Determine the (x, y) coordinate at the center of the cell enclosing the given text.  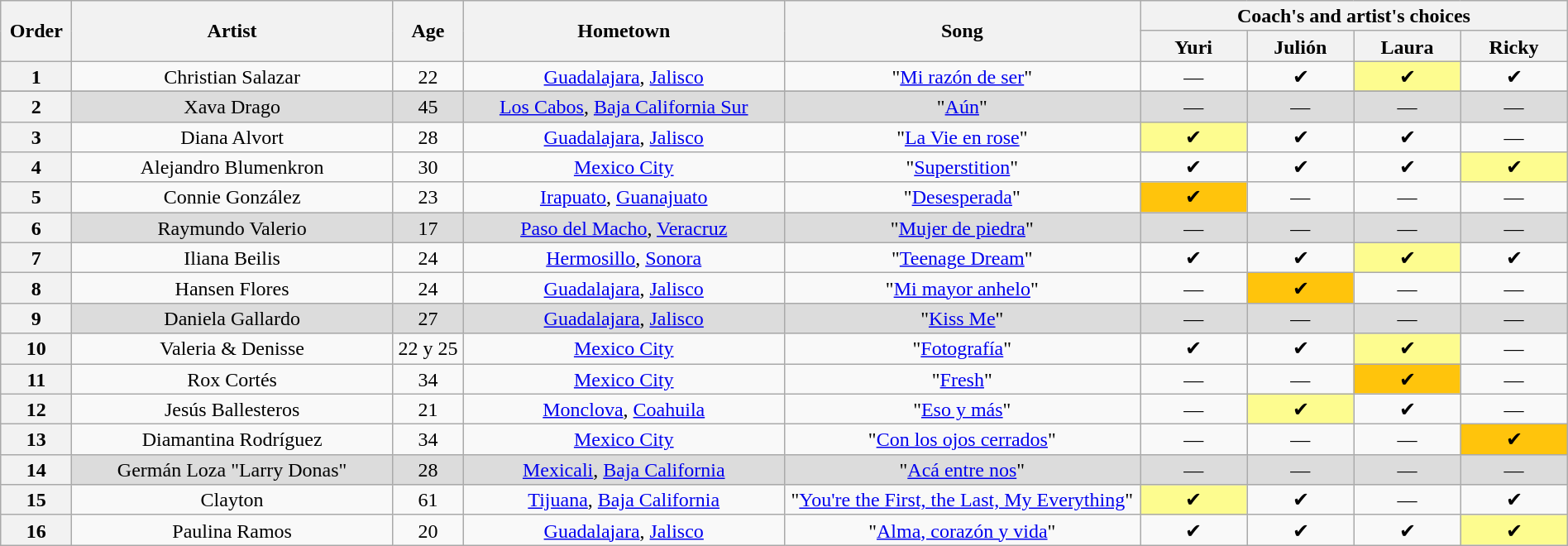
10 (36, 349)
9 (36, 318)
Order (36, 31)
"Mi mayor anhelo" (963, 288)
"Acá entre nos" (963, 470)
45 (428, 106)
14 (36, 470)
13 (36, 440)
Irapuato, Guanajuato (624, 197)
"Kiss Me" (963, 318)
"Fotografía" (963, 349)
"Con los ojos cerrados" (963, 440)
Monclova, Coahuila (624, 409)
Rox Cortés (232, 379)
"Superstition" (963, 167)
Paso del Macho, Veracruz (624, 228)
8 (36, 288)
Daniela Gallardo (232, 318)
22 (428, 76)
Hansen Flores (232, 288)
30 (428, 167)
Valeria & Denisse (232, 349)
61 (428, 500)
Jesús Ballesteros (232, 409)
Los Cabos, Baja California Sur (624, 106)
Tijuana, Baja California (624, 500)
Yuri (1194, 46)
Iliana Beilis (232, 258)
15 (36, 500)
22 y 25 (428, 349)
"Desesperada" (963, 197)
"Teenage Dream" (963, 258)
Paulina Ramos (232, 529)
Mexicali, Baja California (624, 470)
17 (428, 228)
"Mi razón de ser" (963, 76)
Germán Loza "Larry Donas" (232, 470)
"Alma, corazón y vida" (963, 529)
Diamantina Rodríguez (232, 440)
"Mujer de piedra" (963, 228)
2 (36, 106)
Age (428, 31)
12 (36, 409)
"Fresh" (963, 379)
Laura (1408, 46)
"You're the First, the Last, My Everything" (963, 500)
Clayton (232, 500)
Alejandro Blumenkron (232, 167)
20 (428, 529)
Xava Drago (232, 106)
27 (428, 318)
Song (963, 31)
4 (36, 167)
Diana Alvort (232, 137)
7 (36, 258)
"Eso y más" (963, 409)
Artist (232, 31)
Christian Salazar (232, 76)
16 (36, 529)
3 (36, 137)
11 (36, 379)
21 (428, 409)
"Aún" (963, 106)
"La Vie en rose" (963, 137)
Connie González (232, 197)
Ricky (1513, 46)
Raymundo Valerio (232, 228)
Julión (1300, 46)
1 (36, 76)
23 (428, 197)
5 (36, 197)
Hermosillo, Sonora (624, 258)
Coach's and artist's choices (1355, 17)
6 (36, 228)
Hometown (624, 31)
